Capture the cell that displays the provided text and extract its (X, Y) central coordinate. 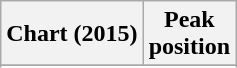
Peakposition (189, 34)
Chart (2015) (72, 34)
